Extract the [x, y] coordinate from the center of the cell holding the provided text.  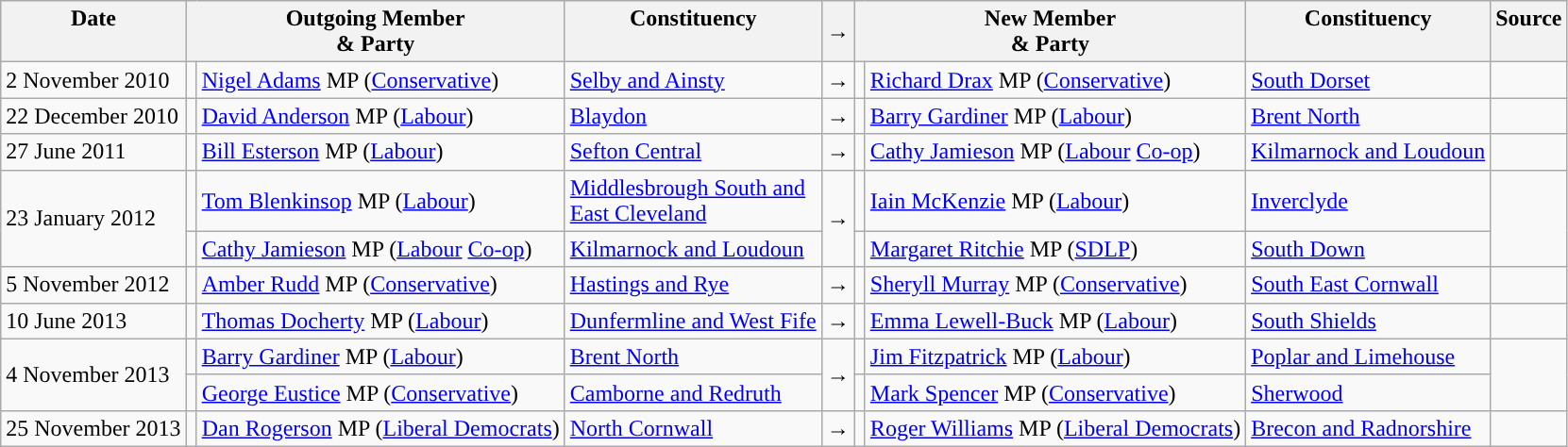
Selby and Ainsty [693, 80]
New Member& Party [1050, 32]
South Dorset [1369, 80]
27 June 2011 [93, 152]
Tom Blenkinsop MP (Labour) [380, 200]
Middlesbrough South andEast Cleveland [693, 200]
Emma Lewell-Buck MP (Labour) [1055, 321]
Poplar and Limehouse [1369, 356]
Roger Williams MP (Liberal Democrats) [1055, 428]
2 November 2010 [93, 80]
Brecon and Radnorshire [1369, 428]
Outgoing Member& Party [376, 32]
4 November 2013 [93, 374]
Sheryll Murray MP (Conservative) [1055, 285]
North Cornwall [693, 428]
Dan Rogerson MP (Liberal Democrats) [380, 428]
Dunfermline and West Fife [693, 321]
South Shields [1369, 321]
Sefton Central [693, 152]
George Eustice MP (Conservative) [380, 392]
5 November 2012 [93, 285]
Nigel Adams MP (Conservative) [380, 80]
10 June 2013 [93, 321]
25 November 2013 [93, 428]
Inverclyde [1369, 200]
South East Cornwall [1369, 285]
Blaydon [693, 116]
Camborne and Redruth [693, 392]
David Anderson MP (Labour) [380, 116]
Date [93, 32]
Source [1529, 32]
Sherwood [1369, 392]
Bill Esterson MP (Labour) [380, 152]
Hastings and Rye [693, 285]
23 January 2012 [93, 219]
22 December 2010 [93, 116]
Mark Spencer MP (Conservative) [1055, 392]
Jim Fitzpatrick MP (Labour) [1055, 356]
South Down [1369, 249]
Iain McKenzie MP (Labour) [1055, 200]
Richard Drax MP (Conservative) [1055, 80]
Margaret Ritchie MP (SDLP) [1055, 249]
Thomas Docherty MP (Labour) [380, 321]
Amber Rudd MP (Conservative) [380, 285]
